Output the (X, Y) coordinate of the center of the cell containing the given text.  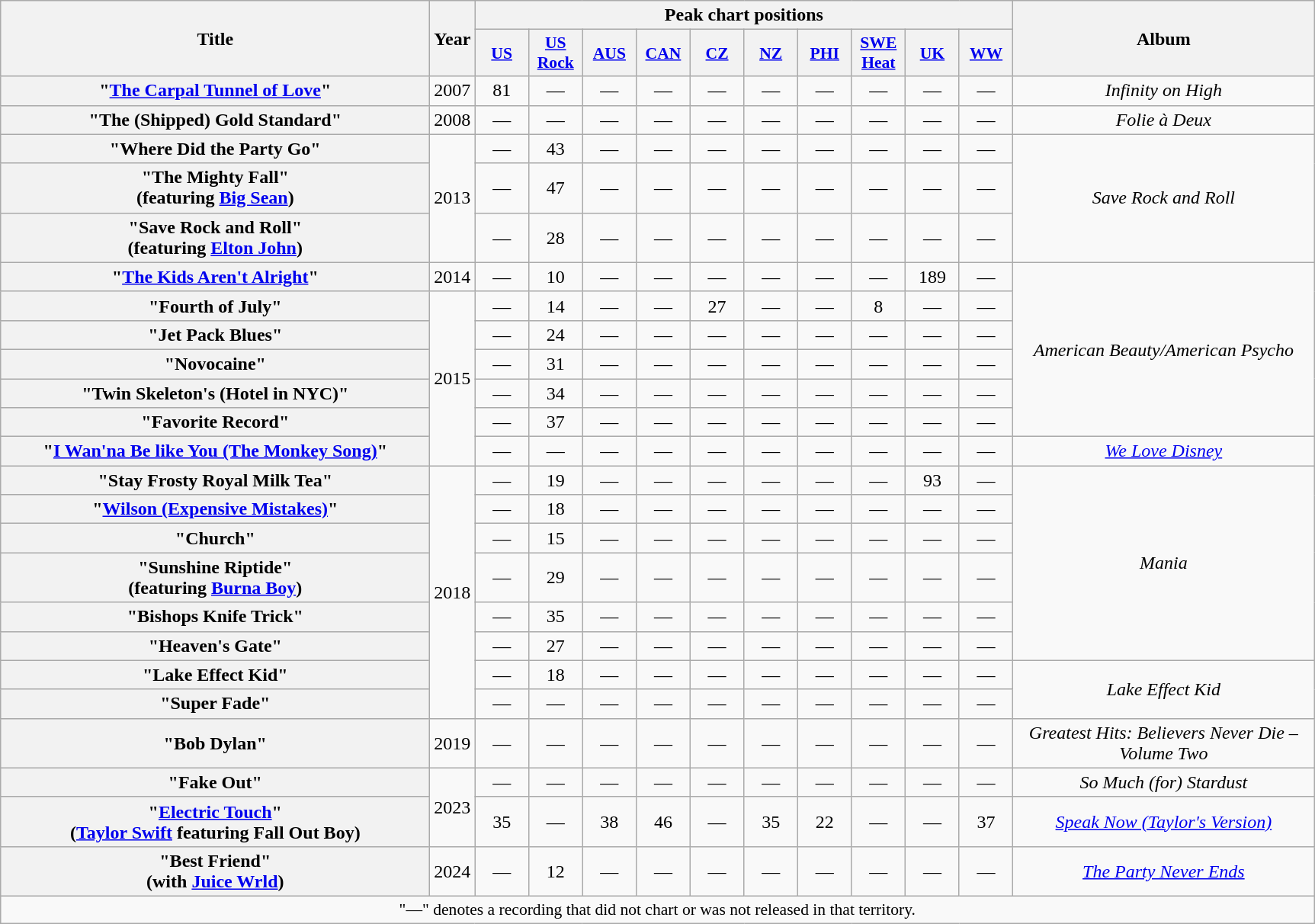
"Bob Dylan" (215, 743)
31 (555, 364)
38 (610, 822)
"The (Shipped) Gold Standard" (215, 120)
PHI (825, 53)
"Jet Pack Blues" (215, 335)
"The Mighty Fall"(featuring Big Sean) (215, 188)
"The Kids Aren't Alright" (215, 277)
So Much (for) Stardust (1163, 782)
"—" denotes a recording that did not chart or was not released in that territory. (657, 910)
"Lake Effect Kid" (215, 675)
2007 (453, 91)
Year (453, 38)
Infinity on High (1163, 91)
15 (555, 538)
Mania (1163, 563)
Speak Now (Taylor's Version) (1163, 822)
We Love Disney (1163, 451)
"I Wan'na Be like You (The Monkey Song)" (215, 451)
8 (878, 306)
81 (502, 91)
2014 (453, 277)
2008 (453, 120)
29 (555, 578)
43 (555, 149)
UK (933, 53)
46 (663, 822)
"Best Friend"(with Juice Wrld) (215, 871)
19 (555, 480)
"Twin Skeleton's (Hotel in NYC)" (215, 393)
American Beauty/American Psycho (1163, 349)
"Stay Frosty Royal Milk Tea" (215, 480)
24 (555, 335)
189 (933, 277)
"Bishops Knife Trick" (215, 617)
SWEHeat (878, 53)
CZ (717, 53)
USRock (555, 53)
"Church" (215, 538)
NZ (771, 53)
"Sunshine Riptide"(featuring Burna Boy) (215, 578)
14 (555, 306)
Greatest Hits: Believers Never Die – Volume Two (1163, 743)
2023 (453, 807)
12 (555, 871)
22 (825, 822)
Album (1163, 38)
WW (986, 53)
Save Rock and Roll (1163, 198)
"Save Rock and Roll"(featuring Elton John) (215, 238)
US (502, 53)
10 (555, 277)
Lake Effect Kid (1163, 689)
"Wilson (Expensive Mistakes)" (215, 509)
"Fourth of July" (215, 306)
2024 (453, 871)
Folie à Deux (1163, 120)
Peak chart positions (744, 15)
Title (215, 38)
34 (555, 393)
"Electric Touch"(Taylor Swift featuring Fall Out Boy) (215, 822)
28 (555, 238)
CAN (663, 53)
"The Carpal Tunnel of Love" (215, 91)
"Favorite Record" (215, 422)
"Fake Out" (215, 782)
"Heaven's Gate" (215, 646)
The Party Never Ends (1163, 871)
93 (933, 480)
"Novocaine" (215, 364)
2018 (453, 592)
"Super Fade" (215, 704)
2019 (453, 743)
AUS (610, 53)
2013 (453, 198)
"Where Did the Party Go" (215, 149)
47 (555, 188)
2015 (453, 378)
